Locate the cell with the specified text and output its (X, Y) center coordinate. 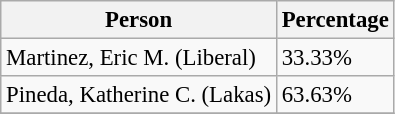
63.63% (335, 95)
Person (139, 20)
Pineda, Katherine C. (Lakas) (139, 95)
Percentage (335, 20)
Martinez, Eric M. (Liberal) (139, 58)
33.33% (335, 58)
